Return the [X, Y] coordinate for the center point of the cell that contains the specified text.  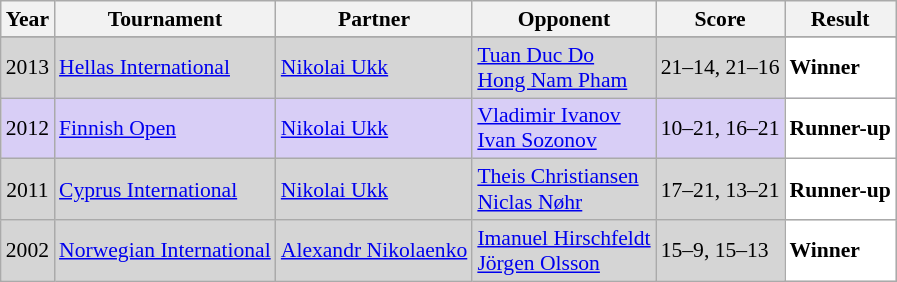
10–21, 16–21 [720, 128]
21–14, 21–16 [720, 68]
2013 [28, 68]
Score [720, 19]
Opponent [564, 19]
2012 [28, 128]
17–21, 13–21 [720, 190]
Alexandr Nikolaenko [374, 250]
Vladimir Ivanov Ivan Sozonov [564, 128]
Hellas International [165, 68]
2002 [28, 250]
Cyprus International [165, 190]
2011 [28, 190]
Tuan Duc Do Hong Nam Pham [564, 68]
Finnish Open [165, 128]
Theis Christiansen Niclas Nøhr [564, 190]
Partner [374, 19]
Year [28, 19]
Tournament [165, 19]
15–9, 15–13 [720, 250]
Norwegian International [165, 250]
Result [840, 19]
Imanuel Hirschfeldt Jörgen Olsson [564, 250]
